Scan for the cell matching the given text and deliver its [x, y] coordinate at center. 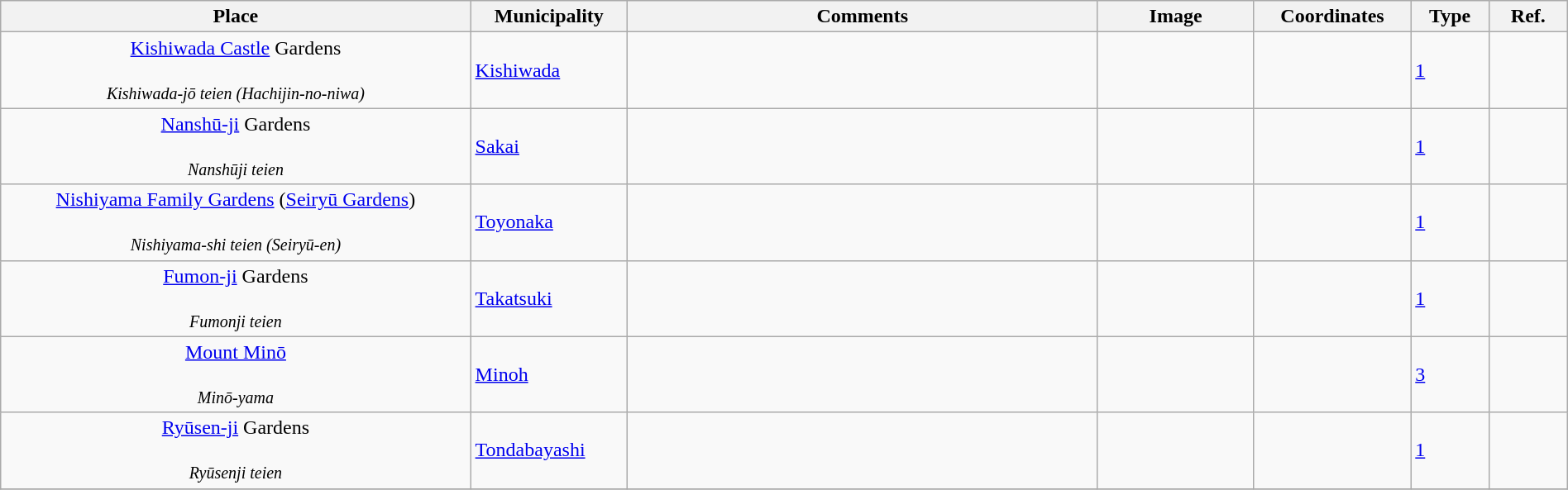
Tondabayashi [549, 450]
Image [1176, 17]
Coordinates [1331, 17]
Municipality [549, 17]
Takatsuki [549, 298]
Nanshū-ji GardensNanshūji teien [236, 146]
Nishiyama Family Gardens (Seiryū Gardens)Nishiyama-shi teien (Seiryū-en) [236, 222]
Fumon-ji GardensFumonji teien [236, 298]
Ref. [1528, 17]
Kishiwada Castle GardensKishiwada-jō teien (Hachijin-no-niwa) [236, 70]
Toyonaka [549, 222]
Type [1451, 17]
Mount MinōMinō-yama [236, 374]
Minoh [549, 374]
3 [1451, 374]
Place [236, 17]
Ryūsen-ji GardensRyūsenji teien [236, 450]
Kishiwada [549, 70]
Sakai [549, 146]
Comments [863, 17]
